Find where the given text appears and provide that cell's center as [X, Y] coordinate. 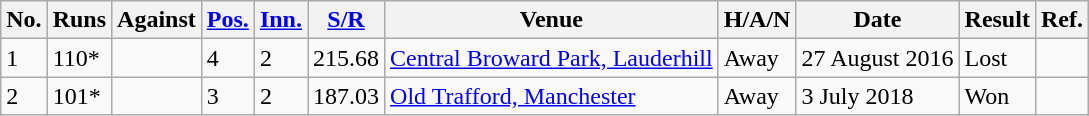
4 [228, 58]
215.68 [346, 58]
Result [997, 20]
H/A/N [757, 20]
Ref. [1062, 20]
Runs [79, 20]
Date [878, 20]
Venue [552, 20]
110* [79, 58]
Old Trafford, Manchester [552, 96]
No. [24, 20]
Lost [997, 58]
Won [997, 96]
Against [157, 20]
3 [228, 96]
187.03 [346, 96]
Central Broward Park, Lauderhill [552, 58]
Pos. [228, 20]
Inn. [280, 20]
S/R [346, 20]
3 July 2018 [878, 96]
27 August 2016 [878, 58]
1 [24, 58]
101* [79, 96]
